For the text-containing cell, return its midpoint in [x, y] coordinate format. 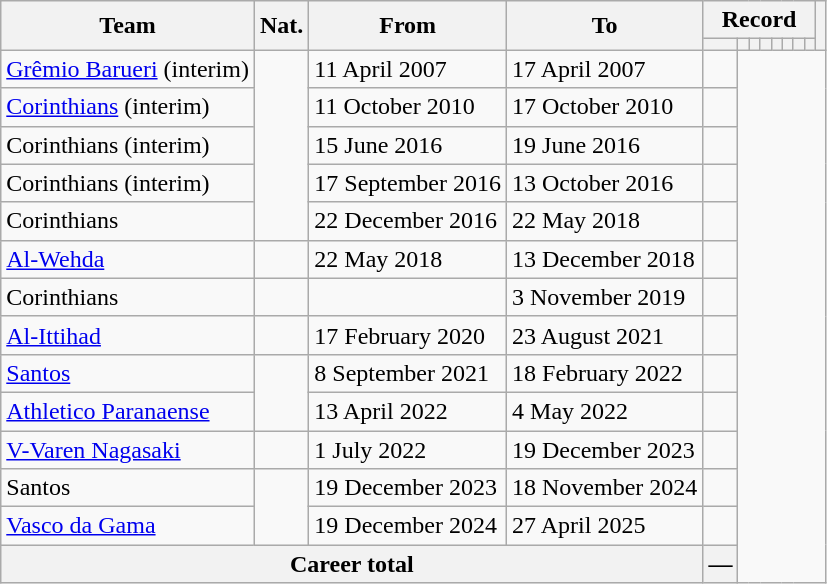
— [720, 564]
Grêmio Barueri (interim) [128, 69]
Team [128, 26]
Vasco da Gama [128, 526]
From [408, 26]
To [605, 26]
19 June 2016 [605, 145]
Career total [352, 564]
Athletico Paranaense [128, 411]
3 November 2019 [605, 297]
13 December 2018 [605, 259]
13 April 2022 [408, 411]
22 December 2016 [408, 221]
17 February 2020 [408, 335]
1 July 2022 [408, 449]
17 April 2007 [605, 69]
V-Varen Nagasaki [128, 449]
Al-Ittihad [128, 335]
8 September 2021 [408, 373]
15 June 2016 [408, 145]
27 April 2025 [605, 526]
13 October 2016 [605, 183]
23 August 2021 [605, 335]
19 December 2024 [408, 526]
11 October 2010 [408, 107]
18 February 2022 [605, 373]
Record [759, 20]
17 October 2010 [605, 107]
4 May 2022 [605, 411]
17 September 2016 [408, 183]
Nat. [281, 26]
Al-Wehda [128, 259]
11 April 2007 [408, 69]
18 November 2024 [605, 488]
